Provide the (X, Y) coordinate of the cell's center where the given text is located.  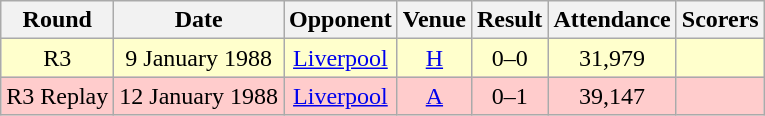
0–0 (509, 58)
Attendance (612, 20)
A (434, 96)
Opponent (341, 20)
Round (58, 20)
Venue (434, 20)
0–1 (509, 96)
12 January 1988 (199, 96)
R3 (58, 58)
Scorers (720, 20)
9 January 1988 (199, 58)
Date (199, 20)
31,979 (612, 58)
Result (509, 20)
H (434, 58)
39,147 (612, 96)
R3 Replay (58, 96)
